Pinpoint the cell where the given text exists, returning its [x, y] midpoint coordinate. 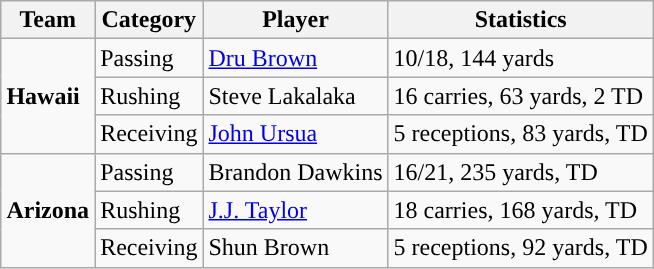
5 receptions, 92 yards, TD [520, 248]
Brandon Dawkins [296, 172]
18 carries, 168 yards, TD [520, 210]
John Ursua [296, 134]
10/18, 144 yards [520, 58]
Dru Brown [296, 58]
Team [48, 20]
Statistics [520, 20]
Player [296, 20]
Hawaii [48, 96]
J.J. Taylor [296, 210]
Steve Lakalaka [296, 96]
16 carries, 63 yards, 2 TD [520, 96]
Arizona [48, 210]
Category [149, 20]
16/21, 235 yards, TD [520, 172]
5 receptions, 83 yards, TD [520, 134]
Shun Brown [296, 248]
